For the text-containing cell, return its midpoint in (X, Y) coordinate format. 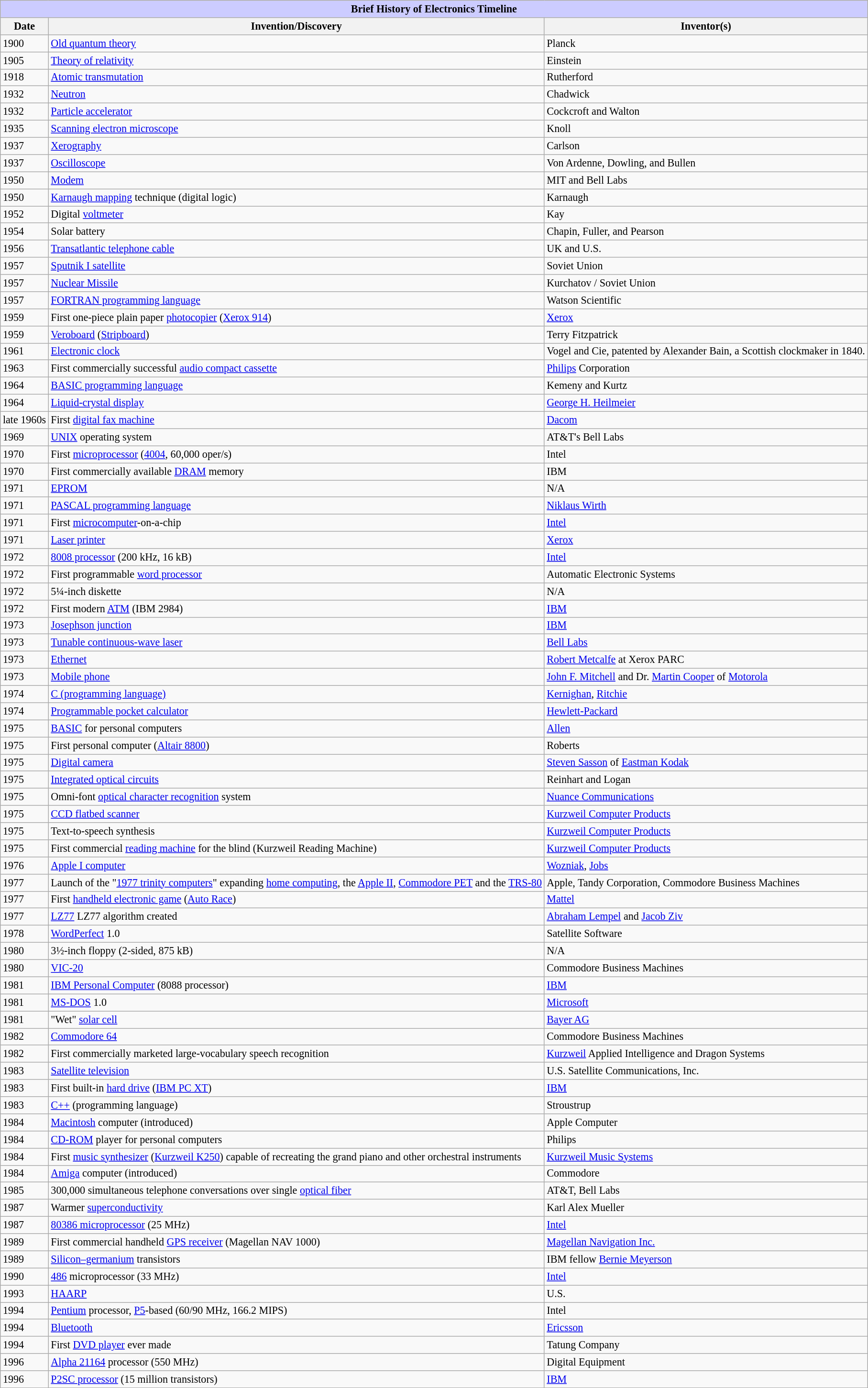
Alpha 21164 processor (550 MHz) (297, 1362)
First music synthesizer (Kurzweil K250) capable of recreating the grand piano and other orchestral instruments (297, 1157)
Soviet Union (706, 266)
300,000 simultaneous telephone conversations over single optical fiber (297, 1191)
AT&T, Bell Labs (706, 1191)
1990 (24, 1277)
First digital fax machine (297, 420)
80386 microprocessor (25 MHz) (297, 1225)
Oscilloscope (297, 163)
Theory of relativity (297, 60)
1956 (24, 249)
Mobile phone (297, 677)
Dacom (706, 420)
PASCAL programming language (297, 506)
Integrated optical circuits (297, 780)
5¼-inch diskette (297, 591)
Magellan Navigation Inc. (706, 1242)
First modern ATM (IBM 2984) (297, 608)
1954 (24, 231)
MIT and Bell Labs (706, 180)
Nuclear Missile (297, 283)
Commodore (706, 1174)
3½-inch floppy (2-sided, 875 kB) (297, 951)
Karl Alex Mueller (706, 1208)
Kernighan, Ritchie (706, 694)
IBM fellow Bernie Meyerson (706, 1259)
Steven Sasson of Eastman Kodak (706, 762)
Nuance Communications (706, 797)
P2SC processor (15 million transistors) (297, 1379)
Tatung Company (706, 1345)
Modem (297, 180)
John F. Mitchell and Dr. Martin Cooper of Motorola (706, 677)
Invention/Discovery (297, 26)
Abraham Lempel and Jacob Ziv (706, 917)
Wozniak, Jobs (706, 865)
Cockcroft and Walton (706, 111)
Launch of the "1977 trinity computers" expanding home computing, the Apple II, Commodore PET and the TRS-80 (297, 882)
First handheld electronic game (Auto Race) (297, 900)
BASIC programming language (297, 386)
Josephson junction (297, 626)
First commercial reading machine for the blind (Kurzweil Reading Machine) (297, 848)
Laser printer (297, 540)
Kurzweil Music Systems (706, 1157)
HAARP (297, 1293)
Allen (706, 728)
Chapin, Fuller, and Pearson (706, 231)
Hewlett-Packard (706, 711)
Knoll (706, 129)
Roberts (706, 745)
Bayer AG (706, 1019)
U.S. Satellite Communications, Inc. (706, 1071)
First built-in hard drive (IBM PC XT) (297, 1088)
George H. Heilmeier (706, 403)
WordPerfect 1.0 (297, 934)
C (programming language) (297, 694)
1961 (24, 352)
Stroustrup (706, 1105)
Amiga computer (introduced) (297, 1174)
Ericsson (706, 1328)
Commodore 64 (297, 1036)
EPROM (297, 488)
Satellite Software (706, 934)
1935 (24, 129)
Karnaugh mapping technique (digital logic) (297, 197)
Scanning electron microscope (297, 129)
1969 (24, 437)
C++ (programming language) (297, 1105)
AT&T's Bell Labs (706, 437)
Bell Labs (706, 643)
Planck (706, 43)
First commercially successful audio compact cassette (297, 369)
First programmable word processor (297, 574)
Terry Fitzpatrick (706, 334)
Robert Metcalfe at Xerox PARC (706, 660)
Kurchatov / Soviet Union (706, 283)
IBM Personal Computer (8088 processor) (297, 985)
1952 (24, 214)
Satellite television (297, 1071)
Brief History of Electronics Timeline (434, 9)
First personal computer (Altair 8800) (297, 745)
Neutron (297, 95)
First commercial handheld GPS receiver (Magellan NAV 1000) (297, 1242)
Omni-font optical character recognition system (297, 797)
Kemeny and Kurtz (706, 386)
Chadwick (706, 95)
U.S. (706, 1293)
Automatic Electronic Systems (706, 574)
Digital camera (297, 762)
Text-to-speech synthesis (297, 831)
Pentium processor, P5-based (60/90 MHz, 166.2 MIPS) (297, 1311)
1985 (24, 1191)
Xerography (297, 146)
Silicon–germanium transistors (297, 1259)
Reinhart and Logan (706, 780)
486 microprocessor (33 MHz) (297, 1277)
Digital Equipment (706, 1362)
First one-piece plain paper photocopier (Xerox 914) (297, 317)
UK and U.S. (706, 249)
Carlson (706, 146)
BASIC for personal computers (297, 728)
Sputnik I satellite (297, 266)
Particle accelerator (297, 111)
Tunable continuous-wave laser (297, 643)
1905 (24, 60)
1963 (24, 369)
late 1960s (24, 420)
1900 (24, 43)
Atomic transmutation (297, 77)
1918 (24, 77)
Karnaugh (706, 197)
Programmable pocket calculator (297, 711)
LZ77 LZ77 algorithm created (297, 917)
8008 processor (200 kHz, 16 kB) (297, 557)
Apple, Tandy Corporation, Commodore Business Machines (706, 882)
Kay (706, 214)
CCD flatbed scanner (297, 814)
Date (24, 26)
1976 (24, 865)
Solar battery (297, 231)
UNIX operating system (297, 437)
Liquid-crystal display (297, 403)
Old quantum theory (297, 43)
First commercially available DRAM memory (297, 471)
Rutherford (706, 77)
1978 (24, 934)
Macintosh computer (introduced) (297, 1122)
Niklaus Wirth (706, 506)
Vogel and Cie, patented by Alexander Bain, a Scottish clockmaker in 1840. (706, 352)
CD-ROM player for personal computers (297, 1139)
Digital voltmeter (297, 214)
Mattel (706, 900)
MS-DOS 1.0 (297, 1002)
First microprocessor (4004, 60,000 oper/s) (297, 454)
First DVD player ever made (297, 1345)
Einstein (706, 60)
Kurzweil Applied Intelligence and Dragon Systems (706, 1054)
Philips (706, 1139)
Ethernet (297, 660)
Watson Scientific (706, 300)
Apple I computer (297, 865)
First microcomputer-on-a-chip (297, 523)
Von Ardenne, Dowling, and Bullen (706, 163)
"Wet" solar cell (297, 1019)
Inventor(s) (706, 26)
Microsoft (706, 1002)
FORTRAN programming language (297, 300)
Transatlantic telephone cable (297, 249)
VIC-20 (297, 968)
Apple Computer (706, 1122)
Philips Corporation (706, 369)
Warmer superconductivity (297, 1208)
Veroboard (Stripboard) (297, 334)
First commercially marketed large-vocabulary speech recognition (297, 1054)
1993 (24, 1293)
Bluetooth (297, 1328)
Electronic clock (297, 352)
